Scan for the cell matching the given text and deliver its [x, y] coordinate at center. 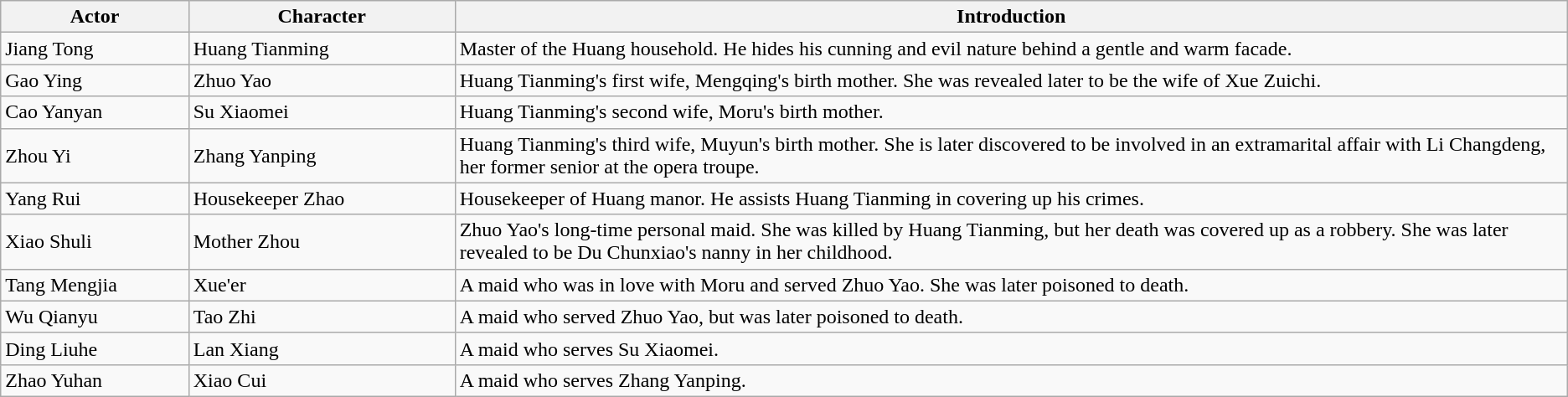
Gao Ying [95, 80]
A maid who serves Su Xiaomei. [1011, 348]
Actor [95, 17]
Zhou Yi [95, 156]
Xiao Shuli [95, 241]
Jiang Tong [95, 49]
Introduction [1011, 17]
Yang Rui [95, 198]
A maid who served Zhuo Yao, but was later poisoned to death. [1011, 317]
Character [322, 17]
Cao Yanyan [95, 112]
Housekeeper Zhao [322, 198]
Xue'er [322, 285]
Tang Mengjia [95, 285]
Huang Tianming's second wife, Moru's birth mother. [1011, 112]
Housekeeper of Huang manor. He assists Huang Tianming in covering up his crimes. [1011, 198]
Lan Xiang [322, 348]
Ding Liuhe [95, 348]
Zhao Yuhan [95, 380]
Mother Zhou [322, 241]
A maid who was in love with Moru and served Zhuo Yao. She was later poisoned to death. [1011, 285]
Xiao Cui [322, 380]
Master of the Huang household. He hides his cunning and evil nature behind a gentle and warm facade. [1011, 49]
Su Xiaomei [322, 112]
Zhang Yanping [322, 156]
Huang Tianming's first wife, Mengqing's birth mother. She was revealed later to be the wife of Xue Zuichi. [1011, 80]
Wu Qianyu [95, 317]
Huang Tianming [322, 49]
Zhuo Yao [322, 80]
Tao Zhi [322, 317]
A maid who serves Zhang Yanping. [1011, 380]
